Detect which cell encompasses the target text, then output its (X, Y) center coordinate. 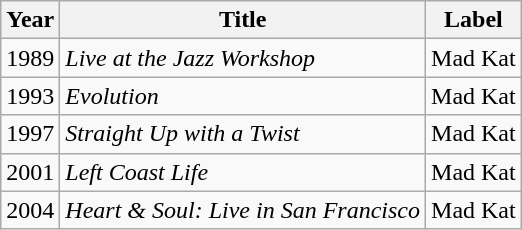
Live at the Jazz Workshop (243, 58)
Left Coast Life (243, 172)
Evolution (243, 96)
Year (30, 20)
1997 (30, 134)
1993 (30, 96)
2004 (30, 210)
2001 (30, 172)
Straight Up with a Twist (243, 134)
1989 (30, 58)
Title (243, 20)
Heart & Soul: Live in San Francisco (243, 210)
Label (474, 20)
